Scan for the cell matching the given text and deliver its (X, Y) coordinate at center. 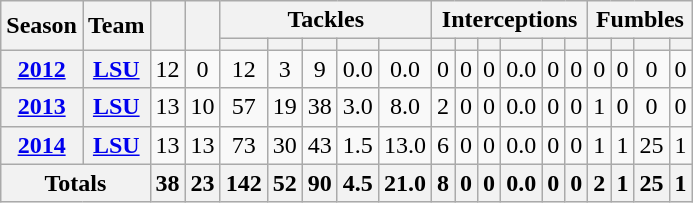
30 (284, 145)
52 (284, 183)
6 (442, 145)
2013 (42, 107)
Fumbles (640, 20)
21.0 (404, 183)
8.0 (404, 107)
10 (202, 107)
19 (284, 107)
8 (442, 183)
Season (42, 26)
90 (320, 183)
2014 (42, 145)
1.5 (358, 145)
3 (284, 69)
Totals (76, 183)
43 (320, 145)
3.0 (358, 107)
4.5 (358, 183)
57 (244, 107)
Interceptions (509, 20)
9 (320, 69)
Tackles (326, 20)
142 (244, 183)
23 (202, 183)
Team (116, 26)
2012 (42, 69)
13.0 (404, 145)
73 (244, 145)
